Search for the cell housing the specified text and yield its (X, Y) center coordinate. 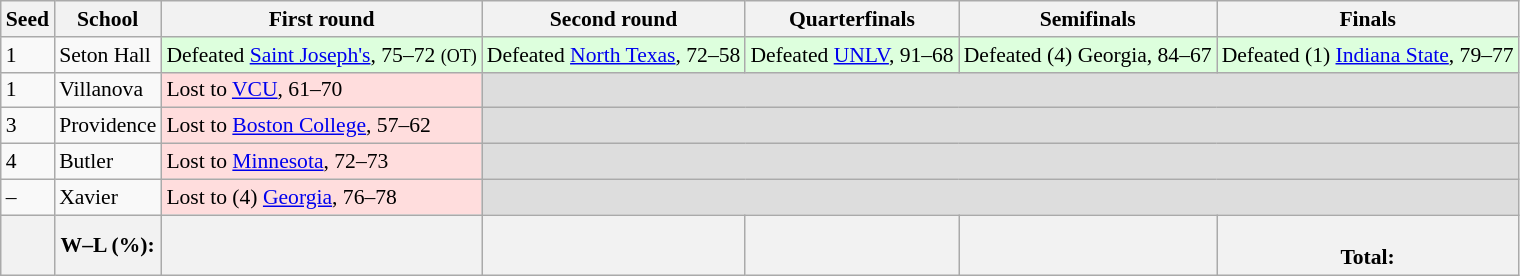
Quarterfinals (852, 19)
School (108, 19)
Lost to Minnesota, 72–73 (321, 162)
Lost to VCU, 61–70 (321, 90)
Providence (108, 126)
Second round (614, 19)
Semifinals (1088, 19)
– (28, 197)
Defeated North Texas, 72–58 (614, 55)
Villanova (108, 90)
First round (321, 19)
Defeated UNLV, 91–68 (852, 55)
3 (28, 126)
Seed (28, 19)
Lost to Boston College, 57–62 (321, 126)
W–L (%): (108, 246)
Defeated (1) Indiana State, 79–77 (1368, 55)
Defeated (4) Georgia, 84–67 (1088, 55)
4 (28, 162)
Finals (1368, 19)
Total: (1368, 246)
Defeated Saint Joseph's, 75–72 (OT) (321, 55)
Butler (108, 162)
Seton Hall (108, 55)
Lost to (4) Georgia, 76–78 (321, 197)
Xavier (108, 197)
